From the cell containing the given text, extract its center point as [X, Y] coordinate. 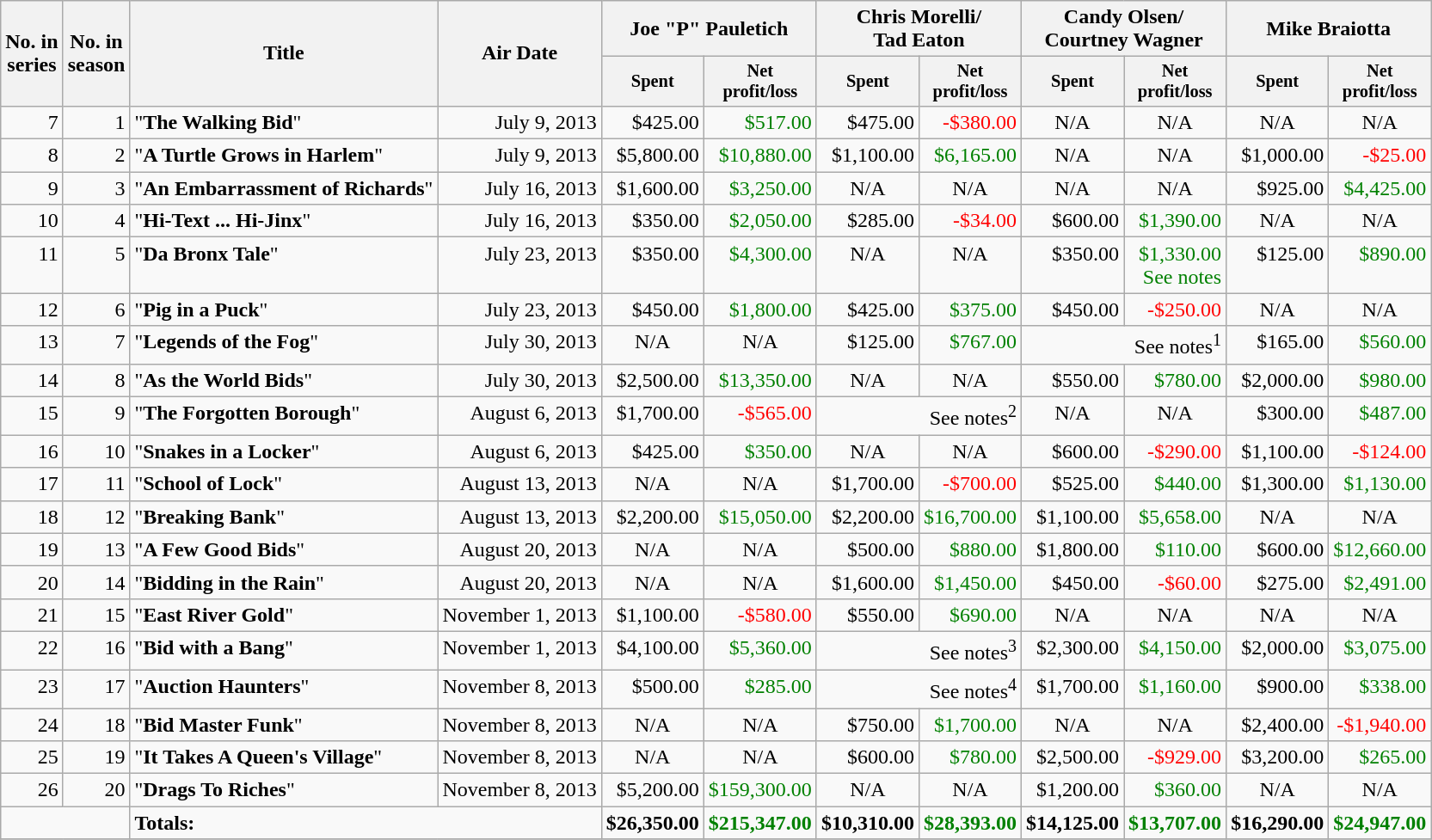
Joe "P" Pauletich [709, 29]
"Drags To Riches" [284, 790]
$338.00 [1380, 690]
$4,425.00 [1380, 188]
$750.00 [867, 725]
$24,947.00 [1380, 823]
"Bid Master Funk" [284, 725]
-$700.00 [970, 484]
See notes4 [919, 690]
Totals: [366, 823]
26 [32, 790]
$13,707.00 [1175, 823]
No. inseason [96, 53]
$375.00 [970, 310]
-$60.00 [1175, 582]
"As the World Bids" [284, 380]
$517.00 [760, 122]
21 [32, 615]
$6,165.00 [970, 156]
$1,330.00See notes [1175, 265]
"Bid with a Bang" [284, 650]
$5,360.00 [760, 650]
"Auction Haunters" [284, 690]
3 [96, 188]
$15,050.00 [760, 517]
"Snakes in a Locker" [284, 451]
"The Walking Bid" [284, 122]
-$34.00 [970, 221]
"A Few Good Bids" [284, 549]
$28,393.00 [970, 823]
1 [96, 122]
23 [32, 690]
4 [96, 221]
-$580.00 [760, 615]
$3,075.00 [1380, 650]
$440.00 [1175, 484]
$2,300.00 [1073, 650]
$4,300.00 [760, 265]
$767.00 [970, 346]
See notes1 [1124, 346]
Air Date [519, 53]
"Hi-Text ... Hi-Jinx" [284, 221]
$3,200.00 [1278, 757]
$165.00 [1278, 346]
-$25.00 [1380, 156]
No. inseries [32, 53]
$980.00 [1380, 380]
"Da Bronx Tale" [284, 265]
Chris Morelli/Tad Eaton [919, 29]
$14,125.00 [1073, 823]
$12,660.00 [1380, 549]
$159,300.00 [760, 790]
-$565.00 [760, 416]
$110.00 [1175, 549]
See notes2 [919, 416]
$1,390.00 [1175, 221]
"The Forgotten Borough" [284, 416]
$1,130.00 [1380, 484]
$300.00 [1278, 416]
25 [32, 757]
"Legends of the Fog" [284, 346]
"School of Lock" [284, 484]
"An Embarrassment of Richards" [284, 188]
$880.00 [970, 549]
Title [284, 53]
"It Takes A Queen's Village" [284, 757]
$560.00 [1380, 346]
$2,491.00 [1380, 582]
-$250.00 [1175, 310]
Mike Braiotta [1329, 29]
$215,347.00 [760, 823]
-$1,940.00 [1380, 725]
$4,150.00 [1175, 650]
$1,200.00 [1073, 790]
$4,100.00 [652, 650]
$265.00 [1380, 757]
22 [32, 650]
$525.00 [1073, 484]
$690.00 [970, 615]
2 [96, 156]
$1,450.00 [970, 582]
$10,310.00 [867, 823]
"Pig in a Puck" [284, 310]
-$290.00 [1175, 451]
-$380.00 [970, 122]
$26,350.00 [652, 823]
$5,658.00 [1175, 517]
$275.00 [1278, 582]
$13,350.00 [760, 380]
$487.00 [1380, 416]
-$124.00 [1380, 451]
See notes3 [919, 650]
"Bidding in the Rain" [284, 582]
$1,160.00 [1175, 690]
$890.00 [1380, 265]
"East River Gold" [284, 615]
"A Turtle Grows in Harlem" [284, 156]
$5,200.00 [652, 790]
$2,050.00 [760, 221]
$925.00 [1278, 188]
$1,000.00 [1278, 156]
$3,250.00 [760, 188]
$16,290.00 [1278, 823]
-$929.00 [1175, 757]
$5,800.00 [652, 156]
$16,700.00 [970, 517]
"Breaking Bank" [284, 517]
6 [96, 310]
5 [96, 265]
$475.00 [867, 122]
Candy Olsen/Courtney Wagner [1124, 29]
$10,880.00 [760, 156]
$1,300.00 [1278, 484]
24 [32, 725]
$900.00 [1278, 690]
$360.00 [1175, 790]
$2,400.00 [1278, 725]
